Detect which cell encompasses the target text, then output its [X, Y] center coordinate. 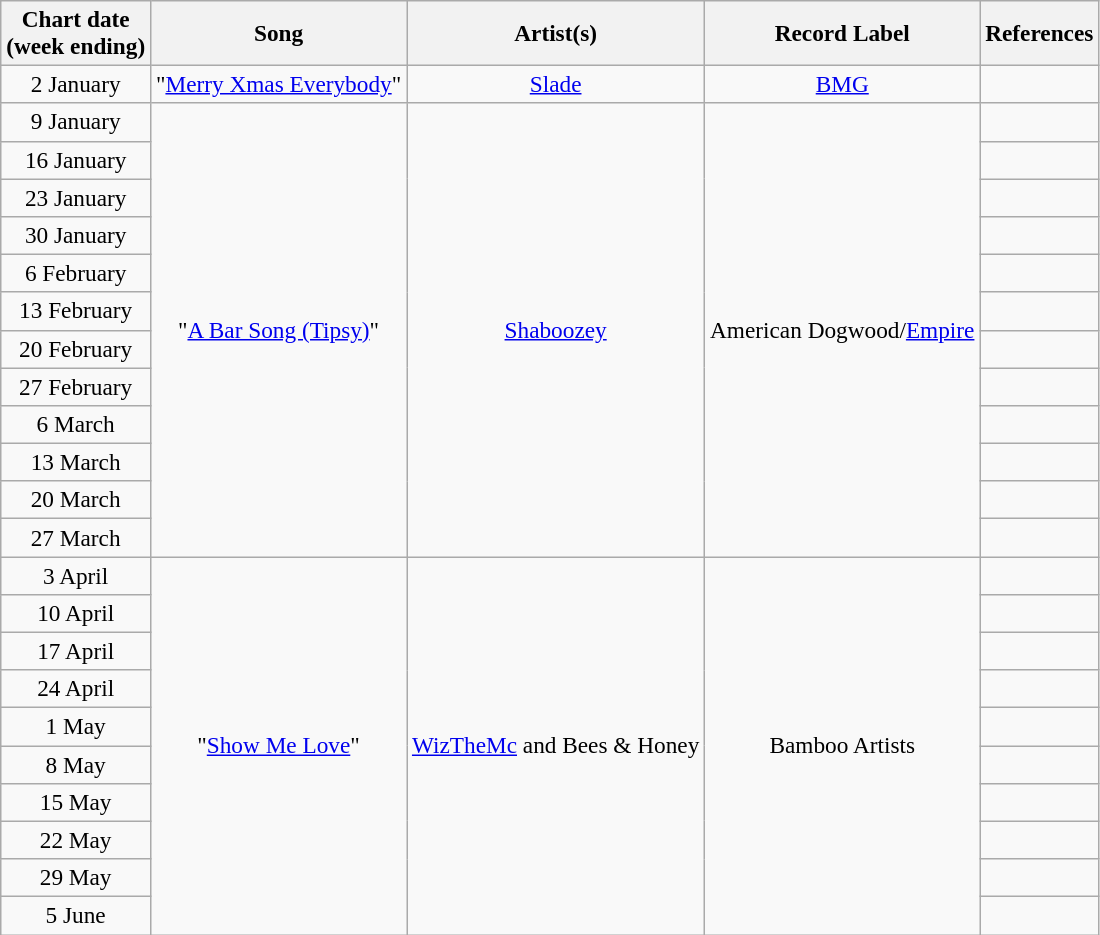
"Show Me Love" [279, 745]
30 January [76, 235]
American Dogwood/Empire [842, 330]
"Merry Xmas Everybody" [279, 84]
17 April [76, 651]
9 January [76, 122]
6 March [76, 424]
References [1040, 32]
Chart date(week ending) [76, 32]
22 May [76, 840]
WizTheMc and Bees & Honey [556, 745]
27 February [76, 386]
13 February [76, 311]
24 April [76, 689]
Song [279, 32]
3 April [76, 575]
10 April [76, 613]
6 February [76, 273]
Artist(s) [556, 32]
Shaboozey [556, 330]
27 March [76, 537]
13 March [76, 462]
1 May [76, 726]
16 January [76, 160]
29 May [76, 877]
Slade [556, 84]
20 March [76, 500]
15 May [76, 802]
5 June [76, 915]
8 May [76, 764]
BMG [842, 84]
Record Label [842, 32]
20 February [76, 349]
23 January [76, 197]
"A Bar Song (Tipsy)" [279, 330]
Bamboo Artists [842, 745]
2 January [76, 84]
